From the cell containing the given text, extract its center point as (X, Y) coordinate. 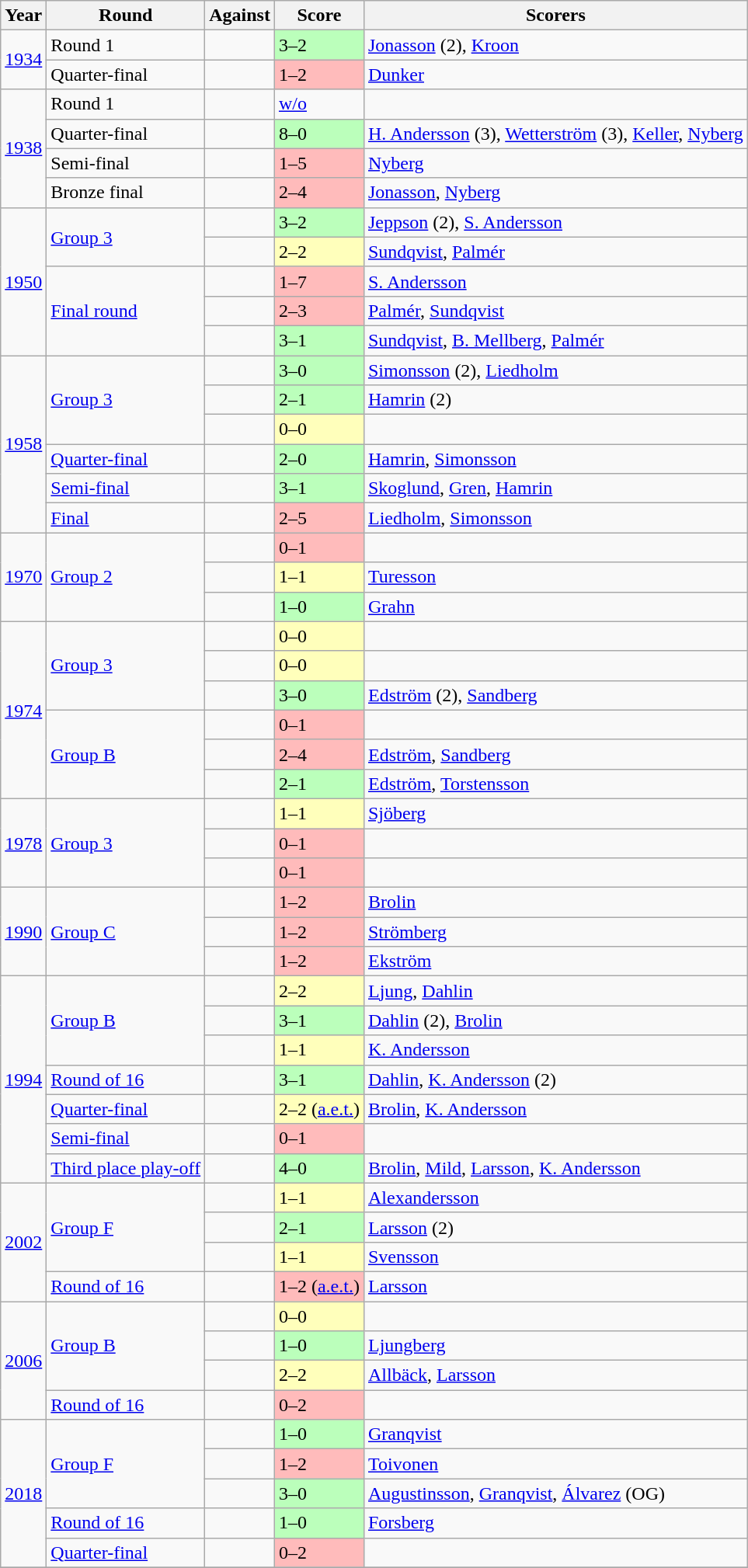
1–5 (318, 163)
Dahlin, K. Andersson (2) (555, 1080)
Allbäck, Larsson (555, 1375)
Ljung, Dahlin (555, 991)
1–2 (a.e.t.) (318, 1286)
8–0 (318, 134)
Dahlin (2), Brolin (555, 1020)
Round (126, 16)
Skoglund, Gren, Hamrin (555, 488)
Larsson (555, 1286)
Palmér, Sundqvist (555, 311)
4–0 (318, 1168)
1970 (23, 577)
Against (240, 16)
Sjöberg (555, 813)
Ljungberg (555, 1346)
Toivonen (555, 1464)
Bronze final (126, 193)
1978 (23, 843)
Simonsson (2), Liedholm (555, 370)
2018 (23, 1493)
1938 (23, 148)
Group 2 (126, 577)
Hamrin, Simonsson (555, 459)
Third place play-off (126, 1168)
2–0 (318, 459)
Turesson (555, 577)
Sundqvist, Palmér (555, 252)
1958 (23, 444)
Augustinsson, Granqvist, Álvarez (OG) (555, 1493)
2–5 (318, 518)
1934 (23, 60)
Final round (126, 311)
2–3 (318, 311)
S. Andersson (555, 281)
Grahn (555, 607)
Jonasson (2), Kroon (555, 45)
K. Andersson (555, 1050)
2002 (23, 1242)
Strömberg (555, 932)
Ekström (555, 961)
Edström, Sandberg (555, 754)
Year (23, 16)
1974 (23, 710)
Score (318, 16)
Jeppson (2), S. Andersson (555, 222)
Edström, Torstensson (555, 784)
Group C (126, 932)
Edström (2), Sandberg (555, 695)
Scorers (555, 16)
1950 (23, 281)
Hamrin (2) (555, 400)
1–7 (318, 281)
Final (126, 518)
Granqvist (555, 1434)
Svensson (555, 1257)
2–2 (a.e.t.) (318, 1109)
1994 (23, 1080)
Liedholm, Simonsson (555, 518)
w/o (318, 104)
Forsberg (555, 1523)
H. Andersson (3), Wetterström (3), Keller, Nyberg (555, 134)
Jonasson, Nyberg (555, 193)
2006 (23, 1361)
Brolin, Mild, Larsson, K. Andersson (555, 1168)
Sundqvist, B. Mellberg, Palmér (555, 340)
Brolin (555, 902)
1990 (23, 932)
Dunker (555, 75)
Nyberg (555, 163)
Larsson (2) (555, 1227)
Brolin, K. Andersson (555, 1109)
Alexandersson (555, 1198)
